Scan for the cell matching the given text and deliver its [x, y] coordinate at center. 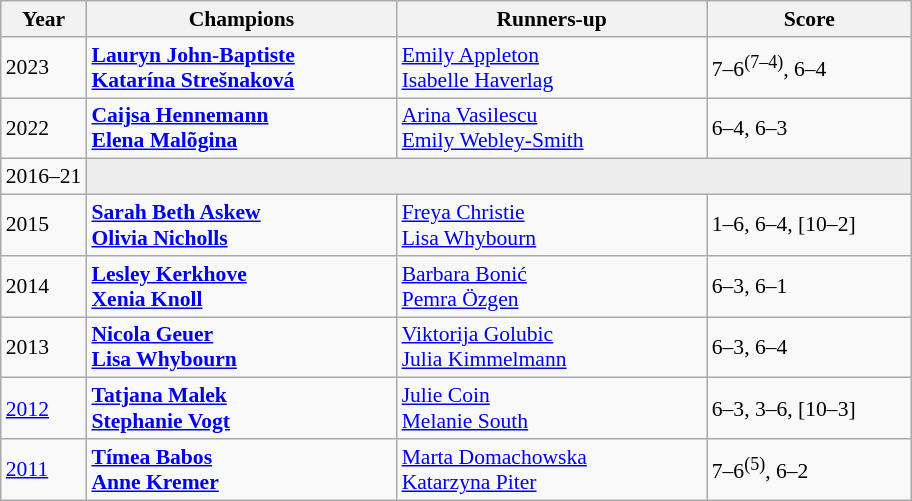
7–6(7–4), 6–4 [810, 68]
Julie Coin Melanie South [552, 408]
Arina Vasilescu Emily Webley-Smith [552, 128]
Tatjana Malek Stephanie Vogt [241, 408]
Score [810, 19]
Lesley Kerkhove Xenia Knoll [241, 286]
Year [44, 19]
Lauryn John-Baptiste Katarína Strešnaková [241, 68]
7–6(5), 6–2 [810, 470]
6–3, 6–4 [810, 348]
Freya Christie Lisa Whybourn [552, 226]
Nicola Geuer Lisa Whybourn [241, 348]
Sarah Beth Askew Olivia Nicholls [241, 226]
Barbara Bonić Pemra Özgen [552, 286]
6–3, 3–6, [10–3] [810, 408]
Runners-up [552, 19]
6–3, 6–1 [810, 286]
Viktorija Golubic Julia Kimmelmann [552, 348]
2016–21 [44, 177]
Champions [241, 19]
2014 [44, 286]
6–4, 6–3 [810, 128]
Caijsa Hennemann Elena Malõgina [241, 128]
2013 [44, 348]
1–6, 6–4, [10–2] [810, 226]
2011 [44, 470]
2022 [44, 128]
Tímea Babos Anne Kremer [241, 470]
Marta Domachowska Katarzyna Piter [552, 470]
2015 [44, 226]
2023 [44, 68]
Emily Appleton Isabelle Haverlag [552, 68]
2012 [44, 408]
